Capture the cell that displays the provided text and extract its (X, Y) central coordinate. 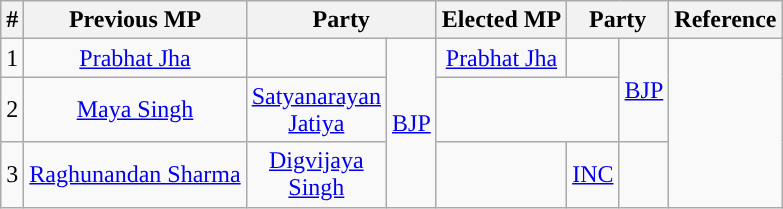
# (12, 20)
1 (12, 58)
3 (12, 174)
Previous MP (135, 20)
Raghunandan Sharma (135, 174)
2 (12, 110)
Elected MP (501, 20)
Digvijaya Singh (316, 174)
Maya Singh (135, 110)
Satyanarayan Jatiya (316, 110)
Reference (726, 20)
INC (593, 174)
